Return the [X, Y] coordinate for the center point of the cell that contains the specified text.  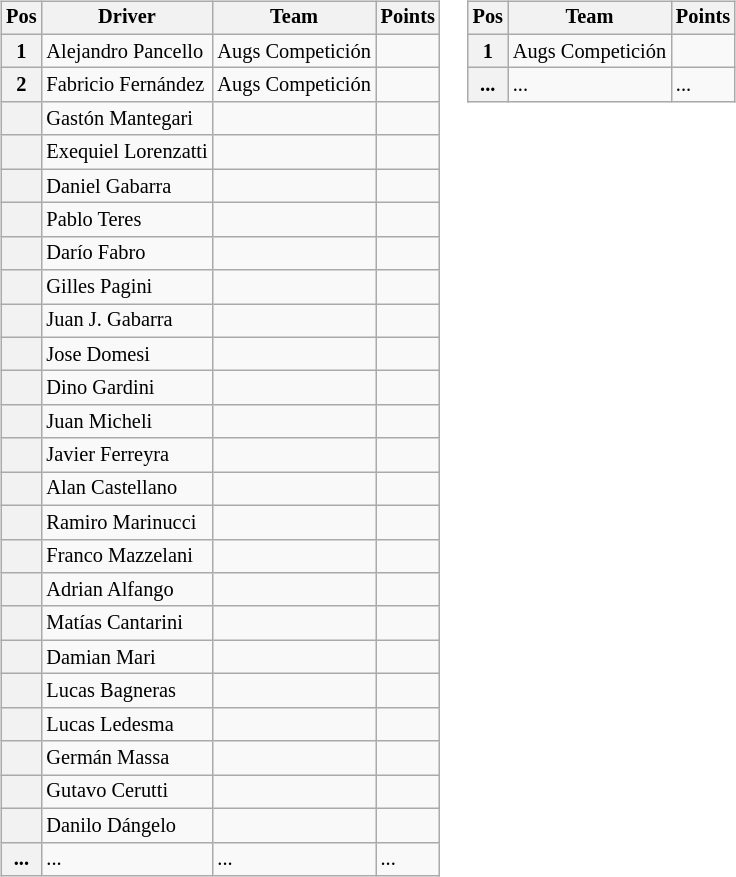
Adrian Alfango [126, 590]
Lucas Bagneras [126, 691]
Gastón Mantegari [126, 119]
Franco Mazzelani [126, 556]
Germán Massa [126, 758]
Matías Cantarini [126, 623]
Darío Fabro [126, 253]
Gutavo Cerutti [126, 792]
Lucas Ledesma [126, 724]
Driver [126, 18]
2 [21, 85]
Daniel Gabarra [126, 186]
Gilles Pagini [126, 287]
Danilo Dángelo [126, 825]
Ramiro Marinucci [126, 522]
Jose Domesi [126, 354]
Dino Gardini [126, 388]
Juan Micheli [126, 422]
Exequiel Lorenzatti [126, 152]
Fabricio Fernández [126, 85]
Damian Mari [126, 657]
Alan Castellano [126, 489]
Javier Ferreyra [126, 455]
Pablo Teres [126, 220]
Juan J. Gabarra [126, 321]
Alejandro Pancello [126, 51]
